Scan for the cell matching the given text and deliver its [x, y] coordinate at center. 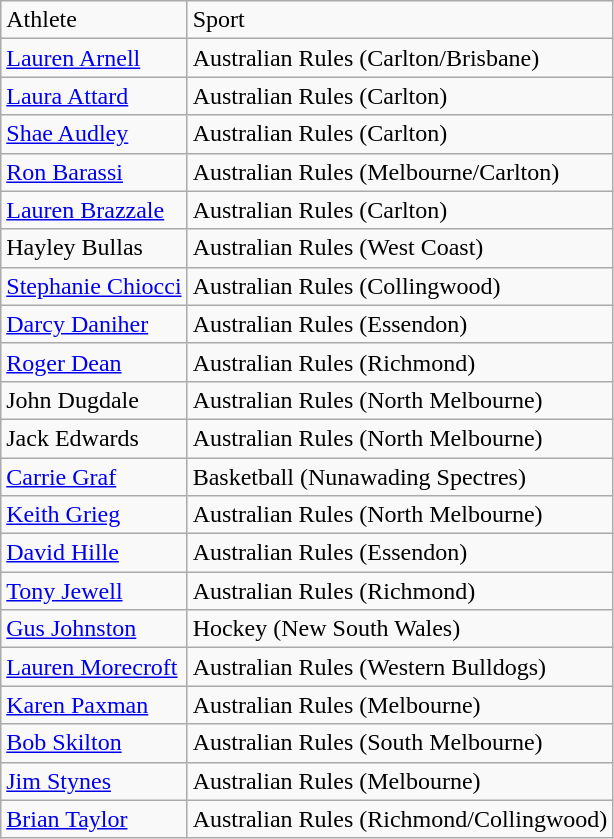
Laura Attard [94, 96]
Lauren Arnell [94, 58]
Australian Rules (South Melbourne) [400, 743]
Bob Skilton [94, 743]
Athlete [94, 20]
Australian Rules (Collingwood) [400, 286]
Australian Rules (Melbourne/Carlton) [400, 172]
Sport [400, 20]
Australian Rules (Western Bulldogs) [400, 667]
Darcy Daniher [94, 324]
Karen Paxman [94, 705]
Basketball (Nunawading Spectres) [400, 477]
Brian Taylor [94, 819]
Hayley Bullas [94, 248]
Roger Dean [94, 362]
Tony Jewell [94, 591]
Lauren Morecroft [94, 667]
Shae Audley [94, 134]
David Hille [94, 553]
John Dugdale [94, 400]
Lauren Brazzale [94, 210]
Australian Rules (West Coast) [400, 248]
Stephanie Chiocci [94, 286]
Australian Rules (Richmond/Collingwood) [400, 819]
Hockey (New South Wales) [400, 629]
Carrie Graf [94, 477]
Jim Stynes [94, 781]
Gus Johnston [94, 629]
Ron Barassi [94, 172]
Keith Grieg [94, 515]
Jack Edwards [94, 438]
Australian Rules (Carlton/Brisbane) [400, 58]
